From the cell containing the given text, extract its center point as [x, y] coordinate. 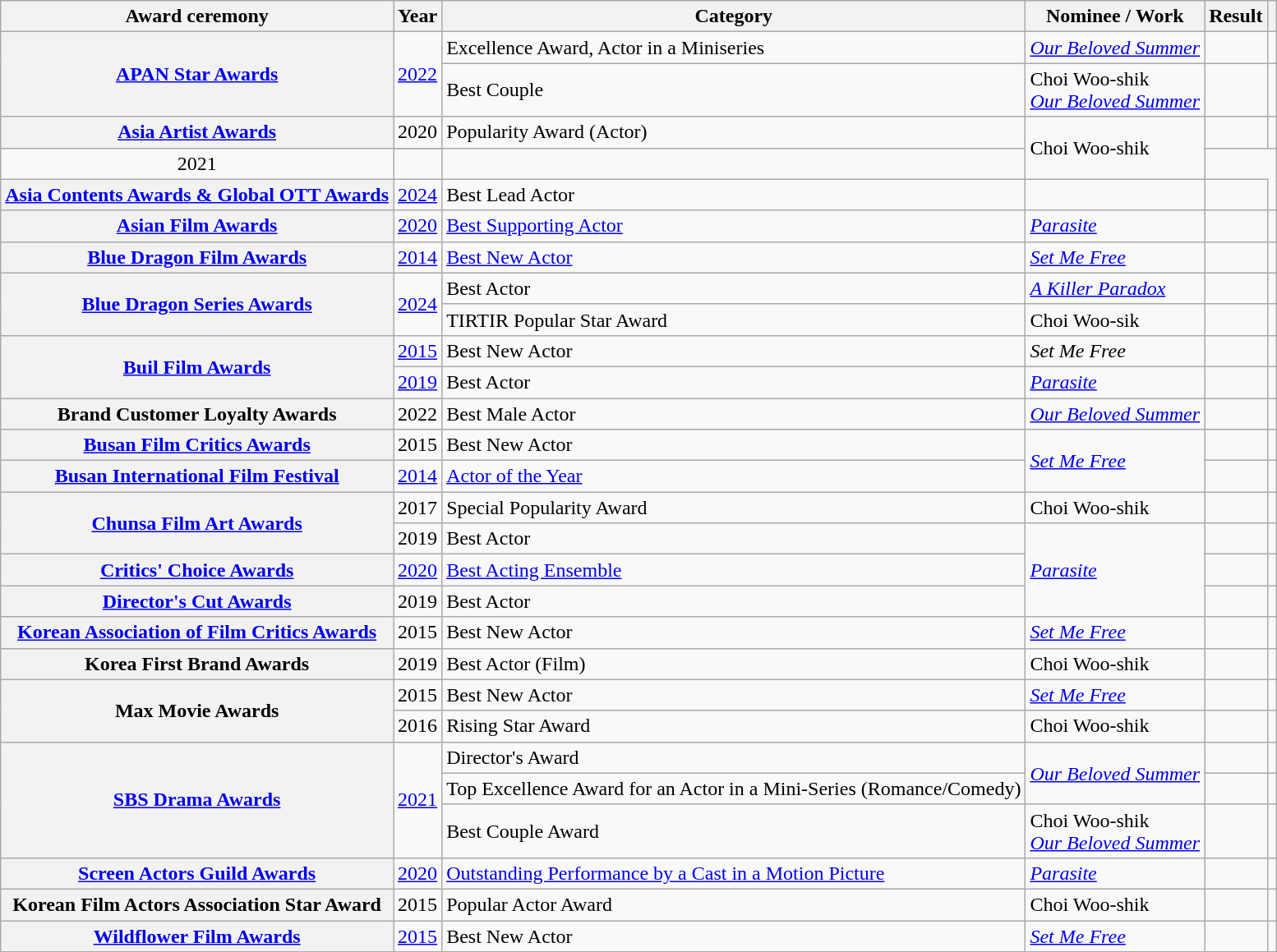
Director's Award [734, 757]
Best Actor (Film) [734, 664]
Choi Woo-sik [1115, 320]
Buil Film Awards [197, 366]
Max Movie Awards [197, 711]
Chunsa Film Art Awards [197, 523]
Blue Dragon Film Awards [197, 257]
Popular Actor Award [734, 904]
Best Lead Actor [734, 195]
Korean Film Actors Association Star Award [197, 904]
Korea First Brand Awards [197, 664]
Busan International Film Festival [197, 476]
TIRTIR Popular Star Award [734, 320]
Brand Customer Loyalty Awards [197, 413]
Outstanding Performance by a Cast in a Motion Picture [734, 873]
Actor of the Year [734, 476]
Award ceremony [197, 16]
Best Couple Award [734, 831]
SBS Drama Awards [197, 800]
Director's Cut Awards [197, 601]
Category [734, 16]
Top Excellence Award for an Actor in a Mini-Series (Romance/Comedy) [734, 789]
Best Male Actor [734, 413]
Year [417, 16]
Popularity Award (Actor) [734, 132]
Asian Film Awards [197, 226]
Best Supporting Actor [734, 226]
Asia Contents Awards & Global OTT Awards [197, 195]
2017 [417, 508]
Blue Dragon Series Awards [197, 304]
Result [1236, 16]
A Killer Paradox [1115, 288]
Screen Actors Guild Awards [197, 873]
Best Acting Ensemble [734, 570]
Korean Association of Film Critics Awards [197, 632]
2016 [417, 726]
Asia Artist Awards [197, 132]
Wildflower Film Awards [197, 936]
Rising Star Award [734, 726]
Special Popularity Award [734, 508]
APAN Star Awards [197, 74]
Busan Film Critics Awards [197, 445]
Critics' Choice Awards [197, 570]
Best Couple [734, 90]
Excellence Award, Actor in a Miniseries [734, 48]
Nominee / Work [1115, 16]
